Return (X, Y) of the center of cell containing provided text 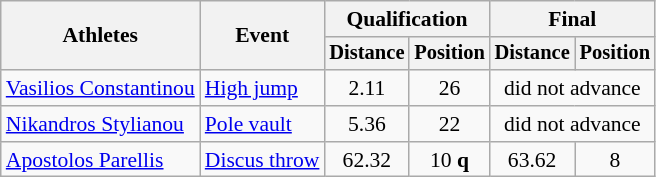
Athletes (100, 36)
Pole vault (262, 124)
Final (572, 19)
Event (262, 36)
High jump (262, 88)
Qualification (406, 19)
22 (449, 124)
5.36 (366, 124)
Nikandros Stylianou (100, 124)
Vasilios Constantinou (100, 88)
26 (449, 88)
2.11 (366, 88)
